Identify which cell holds the provided text, then report its (x, y) central coordinate. 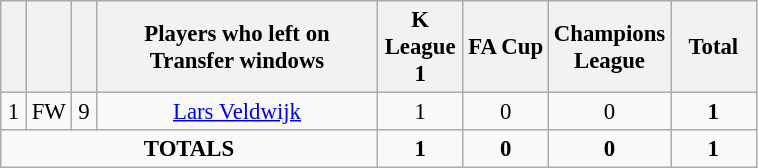
TOTALS (190, 149)
Players who left on Transfer windows (238, 47)
Total (713, 47)
K League 1 (420, 47)
FA Cup (506, 47)
FW (48, 112)
Champions League (609, 47)
9 (84, 112)
Lars Veldwijk (238, 112)
